Extract the (x, y) coordinate from the center of the cell holding the provided text.  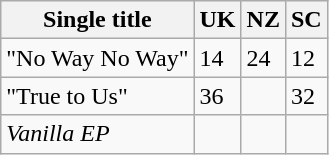
32 (306, 96)
SC (306, 20)
Vanilla EP (98, 134)
NZ (263, 20)
24 (263, 58)
14 (218, 58)
12 (306, 58)
36 (218, 96)
"True to Us" (98, 96)
UK (218, 20)
"No Way No Way" (98, 58)
Single title (98, 20)
